Extract the [x, y] coordinate from the center of the cell holding the provided text.  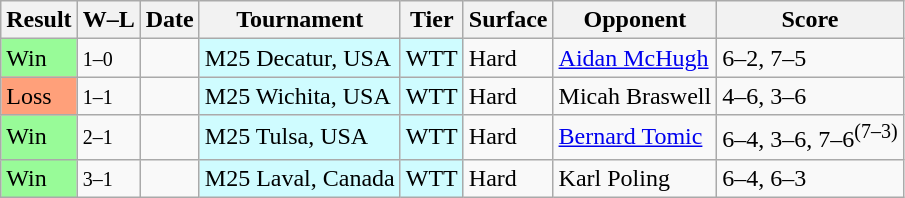
M25 Decatur, USA [300, 58]
1–1 [108, 96]
6–2, 7–5 [810, 58]
Surface [508, 20]
1–0 [108, 58]
Loss [39, 96]
Date [170, 20]
Bernard Tomic [635, 138]
Micah Braswell [635, 96]
M25 Laval, Canada [300, 178]
2–1 [108, 138]
Aidan McHugh [635, 58]
3–1 [108, 178]
6–4, 3–6, 7–6(7–3) [810, 138]
Opponent [635, 20]
W–L [108, 20]
6–4, 6–3 [810, 178]
M25 Tulsa, USA [300, 138]
Score [810, 20]
Tier [432, 20]
Result [39, 20]
M25 Wichita, USA [300, 96]
4–6, 3–6 [810, 96]
Karl Poling [635, 178]
Tournament [300, 20]
